Search for the cell housing the specified text and yield its (x, y) center coordinate. 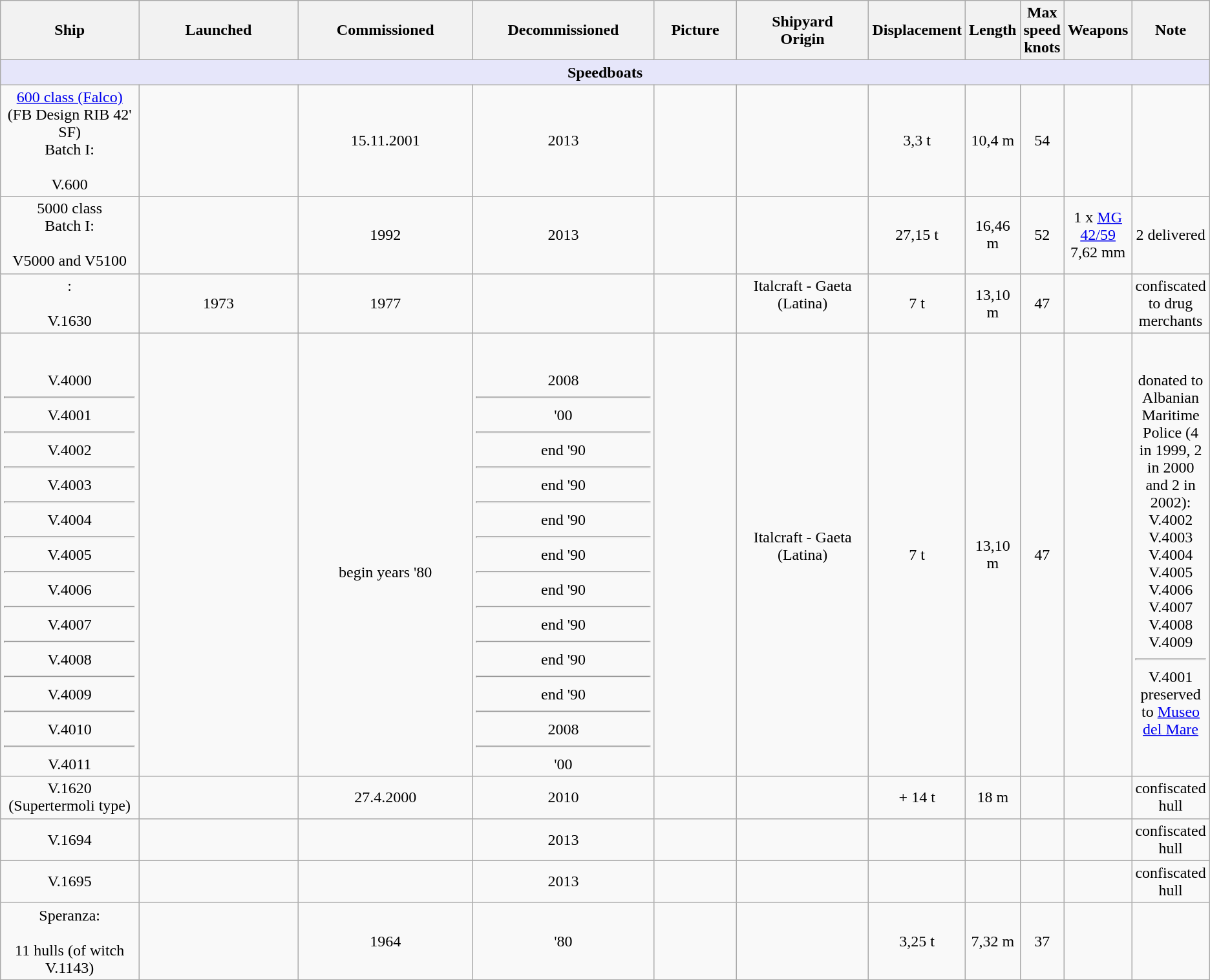
confiscated to drug merchants (1171, 303)
Speranza:11 hulls (of witch V.1143) (70, 941)
'80 (563, 941)
10,4 m (993, 141)
16,46 m (993, 235)
V.1620 (Supertermoli type) (70, 798)
15.11.2001 (385, 141)
1977 (385, 303)
Speedboats (605, 72)
1 x MG 42/59 7,62 mm (1098, 235)
V.1695 (70, 882)
2008'00end '90end '90end '90end '90end '90end '90end '90end '902008'00 (563, 555)
1964 (385, 941)
52 (1042, 235)
5000 classBatch I:V5000 and V5100 (70, 235)
54 (1042, 141)
Length (993, 30)
37 (1042, 941)
Weapons (1098, 30)
Decommissioned (563, 30)
3,25 t (917, 941)
2010 (563, 798)
Note (1171, 30)
27,15 t (917, 235)
Ship (70, 30)
Launched (218, 30)
Commissioned (385, 30)
600 class (Falco)(FB Design RIB 42' SF)Batch I:V.600 (70, 141)
1992 (385, 235)
+ 14 t (917, 798)
7,32 m (993, 941)
Maxspeedknots (1042, 30)
1973 (218, 303)
V.4000V.4001V.4002V.4003V.4004V.4005V.4006V.4007V.4008V.4009V.4010V.4011 (70, 555)
ShipyardOrigin (802, 30)
3,3 t (917, 141)
begin years '80 (385, 555)
Displacement (917, 30)
Picture (695, 30)
V.1694 (70, 839)
:V.1630 (70, 303)
27.4.2000 (385, 798)
2 delivered (1171, 235)
18 m (993, 798)
